Extract the (X, Y) coordinate from the center of the cell holding the provided text.  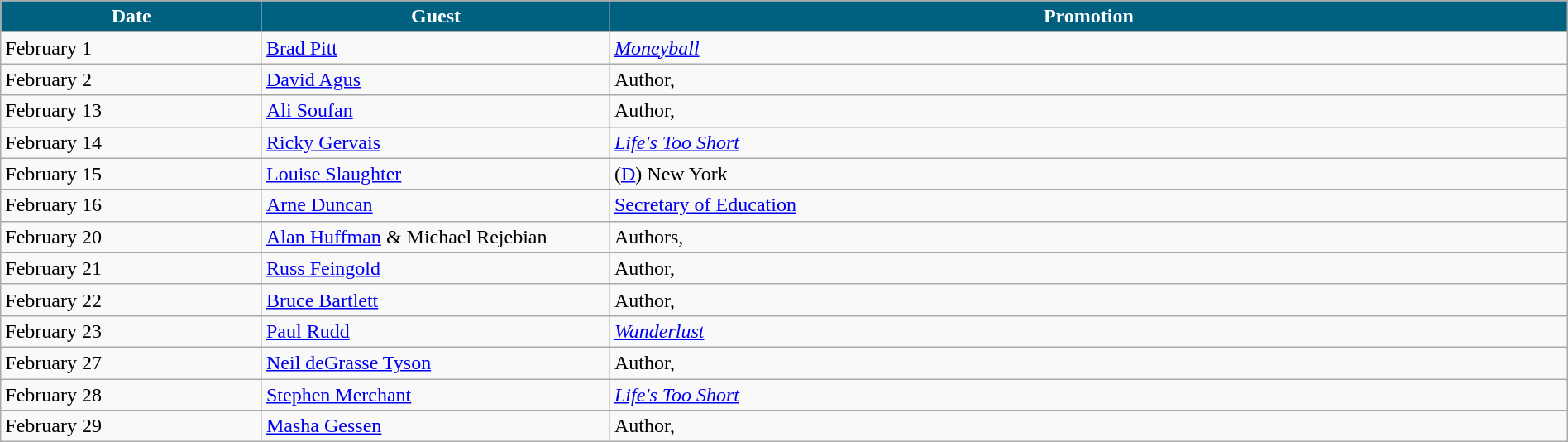
Paul Rudd (435, 331)
Louise Slaughter (435, 174)
Russ Feingold (435, 268)
David Agus (435, 79)
Wanderlust (1088, 331)
Alan Huffman & Michael Rejebian (435, 237)
February 16 (131, 205)
Brad Pitt (435, 48)
February 29 (131, 426)
February 14 (131, 142)
Promotion (1088, 17)
Date (131, 17)
February 15 (131, 174)
Secretary of Education (1088, 205)
Authors, (1088, 237)
February 13 (131, 111)
February 1 (131, 48)
February 23 (131, 331)
Ali Soufan (435, 111)
Ricky Gervais (435, 142)
Bruce Bartlett (435, 300)
February 28 (131, 395)
February 27 (131, 363)
Arne Duncan (435, 205)
February 22 (131, 300)
February 20 (131, 237)
Guest (435, 17)
Moneyball (1088, 48)
(D) New York (1088, 174)
February 21 (131, 268)
Neil deGrasse Tyson (435, 363)
February 2 (131, 79)
Masha Gessen (435, 426)
Stephen Merchant (435, 395)
